Pinpoint the cell where the given text exists, returning its (X, Y) midpoint coordinate. 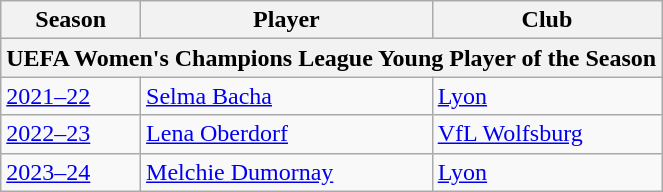
UEFA Women's Champions League Young Player of the Season (332, 58)
2022–23 (71, 134)
Club (546, 20)
2023–24 (71, 172)
Player (287, 20)
Lena Oberdorf (287, 134)
Selma Bacha (287, 96)
VfL Wolfsburg (546, 134)
2021–22 (71, 96)
Melchie Dumornay (287, 172)
Season (71, 20)
